Search for the cell housing the specified text and yield its (x, y) center coordinate. 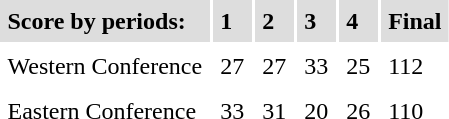
2 (274, 21)
Western Conference (105, 66)
4 (358, 21)
112 (415, 66)
33 (316, 66)
Score by periods: (105, 21)
25 (358, 66)
3 (316, 21)
Final (415, 21)
1 (232, 21)
